Output the [x, y] coordinate of the center of the cell containing the given text.  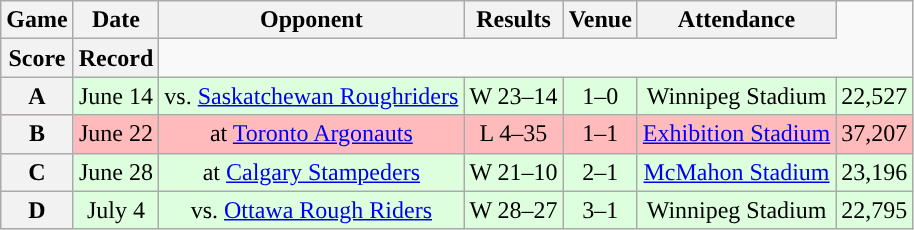
at Calgary Stampeders [312, 172]
A [37, 96]
Game [37, 20]
L 4–35 [514, 134]
Date [116, 20]
Record [116, 58]
37,207 [874, 134]
Venue [600, 20]
D [37, 210]
vs. Saskatchewan Roughriders [312, 96]
McMahon Stadium [736, 172]
W 23–14 [514, 96]
July 4 [116, 210]
Opponent [312, 20]
3–1 [600, 210]
Exhibition Stadium [736, 134]
W 28–27 [514, 210]
22,527 [874, 96]
June 28 [116, 172]
June 14 [116, 96]
B [37, 134]
22,795 [874, 210]
at Toronto Argonauts [312, 134]
Attendance [736, 20]
Score [37, 58]
23,196 [874, 172]
Results [514, 20]
W 21–10 [514, 172]
1–0 [600, 96]
2–1 [600, 172]
C [37, 172]
1–1 [600, 134]
vs. Ottawa Rough Riders [312, 210]
June 22 [116, 134]
